Extract the (X, Y) coordinate from the center of the cell holding the provided text.  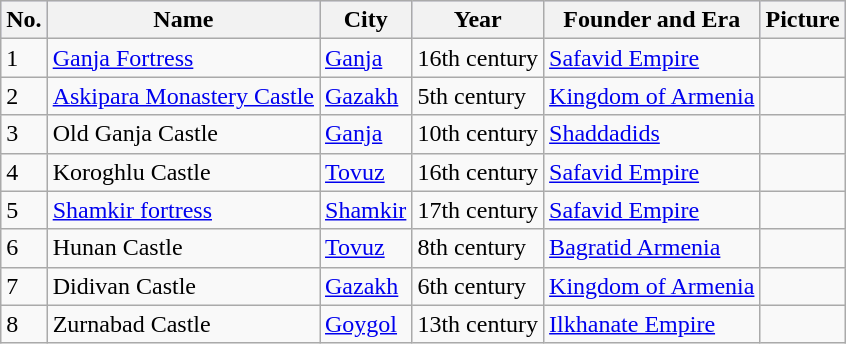
3 (24, 134)
13th century (478, 324)
Shamkir (366, 210)
Old Ganja Castle (183, 134)
Ganja Fortress (183, 58)
Shaddadids (652, 134)
5 (24, 210)
Bagratid Armenia (652, 248)
5th century (478, 96)
Name (183, 20)
4 (24, 172)
Zurnabad Castle (183, 324)
2 (24, 96)
City (366, 20)
8th century (478, 248)
Shamkir fortress (183, 210)
Ilkhanate Empire (652, 324)
10th century (478, 134)
17th century (478, 210)
1 (24, 58)
No. (24, 20)
8 (24, 324)
6th century (478, 286)
Founder and Era (652, 20)
Didivan Castle (183, 286)
Year (478, 20)
Koroghlu Castle (183, 172)
Goygol (366, 324)
6 (24, 248)
Askipara Monastery Castle (183, 96)
Picture (802, 20)
Hunan Castle (183, 248)
7 (24, 286)
